From the cell containing the given text, extract its center point as [x, y] coordinate. 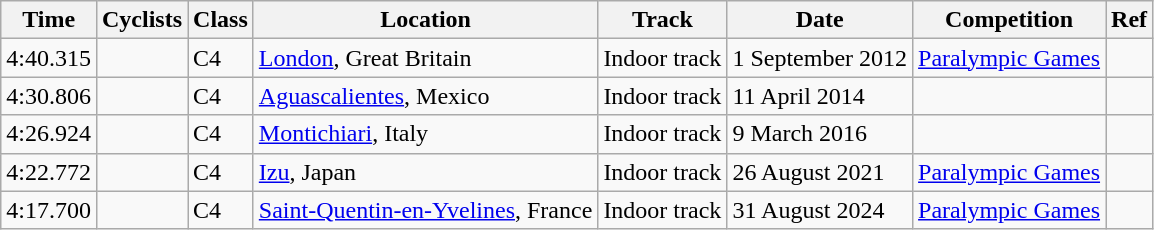
Time [49, 20]
1 September 2012 [820, 58]
4:40.315 [49, 58]
Track [662, 20]
Class [221, 20]
4:22.772 [49, 172]
Location [426, 20]
4:17.700 [49, 210]
11 April 2014 [820, 96]
Montichiari, Italy [426, 134]
Saint-Quentin-en-Yvelines, France [426, 210]
Aguascalientes, Mexico [426, 96]
Izu, Japan [426, 172]
9 March 2016 [820, 134]
4:26.924 [49, 134]
Ref [1130, 20]
31 August 2024 [820, 210]
26 August 2021 [820, 172]
London, Great Britain [426, 58]
Cyclists [142, 20]
Competition [1010, 20]
4:30.806 [49, 96]
Date [820, 20]
